Extract the [X, Y] coordinate from the center of the cell holding the provided text.  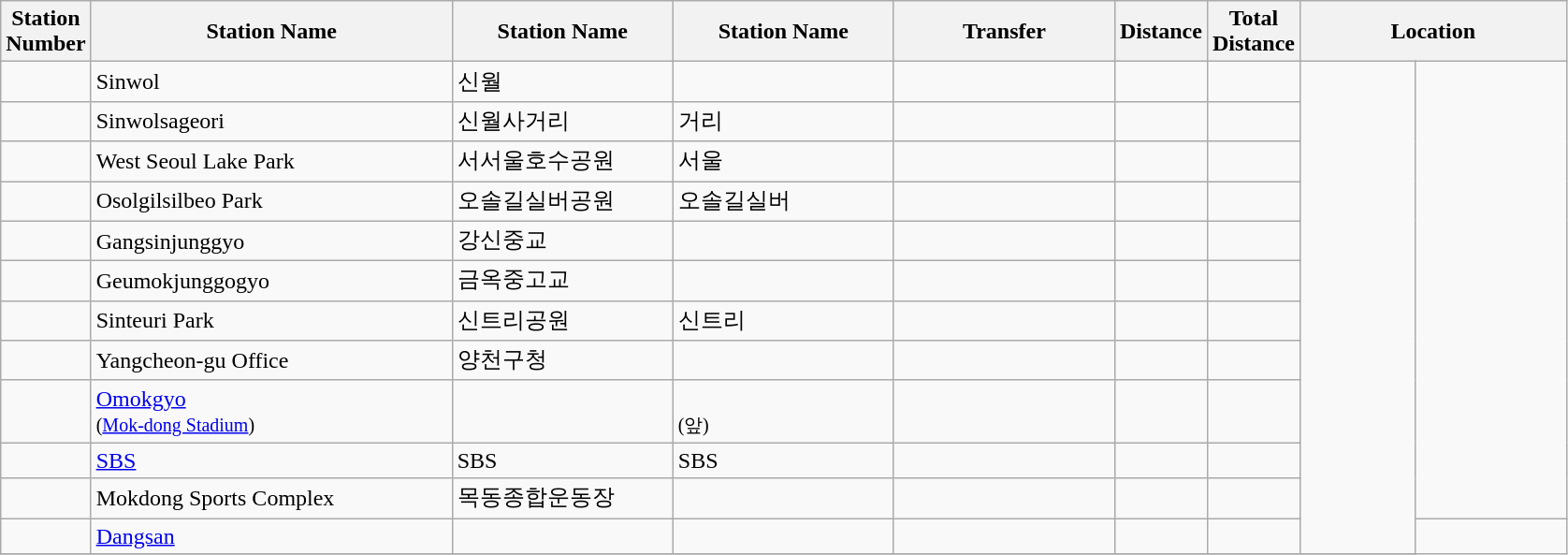
Sinteuri Park [271, 320]
Dangsan [271, 536]
신월 [562, 82]
Osolgilsilbeo Park [271, 202]
목동종합운동장 [562, 498]
Gangsinjunggyo [271, 241]
Location [1433, 32]
오솔길실버공원 [562, 202]
(앞) [783, 412]
West Seoul Lake Park [271, 161]
서서울호수공원 [562, 161]
신트리공원 [562, 320]
TotalDistance [1254, 32]
오솔길실버 [783, 202]
Mokdong Sports Complex [271, 498]
Sinwol [271, 82]
거리 [783, 122]
Geumokjunggogyo [271, 281]
Omokgyo (Mok-dong Stadium) [271, 412]
StationNumber [46, 32]
Sinwolsageori [271, 122]
신트리 [783, 320]
강신중교 [562, 241]
양천구청 [562, 361]
Distance [1160, 32]
신월사거리 [562, 122]
Yangcheon-gu Office [271, 361]
서울 [783, 161]
Transfer [1004, 32]
금옥중고교 [562, 281]
